Pinpoint the cell where the given text exists, returning its (X, Y) midpoint coordinate. 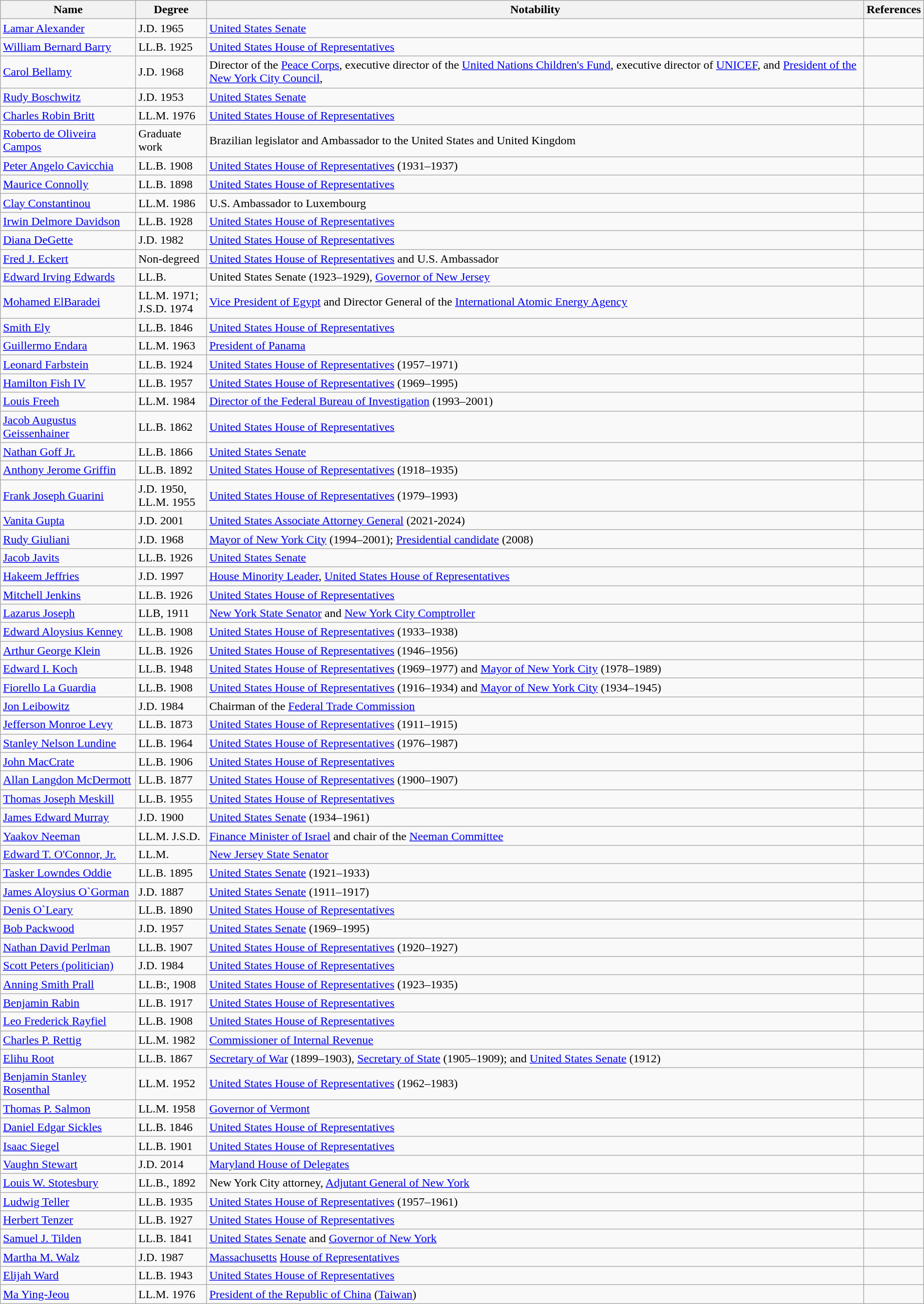
LL.B. 1866 (172, 452)
LL.B. 1898 (172, 184)
J.D. 1997 (172, 576)
James Edward Murray (68, 817)
Mitchell Jenkins (68, 595)
LL.B. 1841 (172, 1239)
Maurice Connolly (68, 184)
Thomas Joseph Meskill (68, 799)
Elijah Ward (68, 1276)
Director of the Federal Bureau of Investigation (1993–2001) (535, 402)
LL.M. 1963 (172, 346)
LL.B. 1867 (172, 1058)
Rudy Boschwitz (68, 97)
United States House of Representatives (1916–1934) and Mayor of New York City (1934–1945) (535, 688)
Daniel Edgar Sickles (68, 1127)
United States House of Representatives (1969–1977) and Mayor of New York City (1978–1989) (535, 669)
LL.B. 1862 (172, 427)
Fiorello La Guardia (68, 688)
LL.B. 1928 (172, 221)
New Jersey State Senator (535, 854)
References (894, 10)
Guillermo Endara (68, 346)
House Minority Leader, United States House of Representatives (535, 576)
Edward I. Koch (68, 669)
United States House of Representatives (1969–1995) (535, 383)
Degree (172, 10)
Diana DeGette (68, 240)
Jefferson Monroe Levy (68, 725)
Nathan Goff Jr. (68, 452)
United States Senate (1934–1961) (535, 817)
Governor of Vermont (535, 1109)
LL.B. 1901 (172, 1146)
United States House of Representatives (1946–1956) (535, 651)
Louis Freeh (68, 402)
Herbert Tenzer (68, 1220)
Vice President of Egypt and Director General of the International Atomic Energy Agency (535, 302)
Ludwig Teller (68, 1201)
United States House of Representatives (1962–1983) (535, 1084)
LL.B. 1943 (172, 1276)
Edward Aloysius Kenney (68, 632)
LL.B. 1927 (172, 1220)
LL.B. 1890 (172, 910)
Smith Ely (68, 327)
Ma Ying-Jeou (68, 1294)
Graduate work (172, 140)
LL.B. 1935 (172, 1201)
New York City attorney, Adjutant General of New York (535, 1183)
LL.B. 1924 (172, 364)
J.D. 1957 (172, 929)
Leonard Farbstein (68, 364)
LL.B. 1925 (172, 47)
Name (68, 10)
United States House of Representatives (1979–1993) (535, 495)
LL.M. 1982 (172, 1040)
LL.B. 1877 (172, 780)
J.D. 1987 (172, 1257)
Notability (535, 10)
Isaac Siegel (68, 1146)
Martha M. Walz (68, 1257)
LL.B. 1895 (172, 873)
LL.B. 1957 (172, 383)
LL.B. (172, 277)
U.S. Ambassador to Luxembourg (535, 203)
Secretary of War (1899–1903), Secretary of State (1905–1909); and United States Senate (1912) (535, 1058)
President of the Republic of China (Taiwan) (535, 1294)
Roberto de Oliveira Campos (68, 140)
United States Senate (1921–1933) (535, 873)
Frank Joseph Guarini (68, 495)
James Aloysius O`Gorman (68, 891)
United States House of Representatives (1918–1935) (535, 470)
Clay Constantinou (68, 203)
Thomas P. Salmon (68, 1109)
United States House of Representatives (1957–1961) (535, 1201)
United States House of Representatives and U.S. Ambassador (535, 259)
Commissioner of Internal Revenue (535, 1040)
LL.B., 1892 (172, 1183)
United States House of Representatives (1931–1937) (535, 166)
United States Senate (1969–1995) (535, 929)
Mayor of New York City (1994–2001); Presidential candidate (2008) (535, 539)
LL.B. 1955 (172, 799)
Scott Peters (politician) (68, 966)
Yaakov Neeman (68, 836)
Elihu Root (68, 1058)
United States House of Representatives (1920–1927) (535, 947)
United States House of Representatives (1976–1987) (535, 743)
Stanley Nelson Lundine (68, 743)
Irwin Delmore Davidson (68, 221)
Edward T. O'Connor, Jr. (68, 854)
Peter Angelo Cavicchia (68, 166)
New York State Senator and New York City Comptroller (535, 614)
Allan Langdon McDermott (68, 780)
Arthur George Klein (68, 651)
Lamar Alexander (68, 28)
United States Senate (1923–1929), Governor of New Jersey (535, 277)
Jacob Javits (68, 557)
LLB, 1911 (172, 614)
Finance Minister of Israel and chair of the Neeman Committee (535, 836)
J.D. 2001 (172, 520)
LL.B. 1873 (172, 725)
United States House of Representatives (1923–1935) (535, 984)
Carol Bellamy (68, 72)
Hamilton Fish IV (68, 383)
Bob Packwood (68, 929)
United States Senate (1911–1917) (535, 891)
United States Associate Attorney General (2021-2024) (535, 520)
Rudy Giuliani (68, 539)
Charles Robin Britt (68, 115)
Non-degreed (172, 259)
Anthony Jerome Griffin (68, 470)
J.D. 1982 (172, 240)
J.D. 1965 (172, 28)
Maryland House of Delegates (535, 1164)
J.D. 2014 (172, 1164)
Samuel J. Tilden (68, 1239)
Mohamed ElBaradei (68, 302)
Jacob Augustus Geissenhainer (68, 427)
Benjamin Rabin (68, 1003)
J.D. 1950,LL.M. 1955 (172, 495)
Denis O`Leary (68, 910)
Jon Leibowitz (68, 706)
LL.B. 1964 (172, 743)
LL.M. 1984 (172, 402)
William Bernard Barry (68, 47)
Benjamin Stanley Rosenthal (68, 1084)
J.D. 1953 (172, 97)
Charles P. Rettig (68, 1040)
United States House of Representatives (1933–1938) (535, 632)
Anning Smith Prall (68, 984)
United States Senate and Governor of New York (535, 1239)
Edward Irving Edwards (68, 277)
LL.M. 1986 (172, 203)
Brazilian legislator and Ambassador to the United States and United Kingdom (535, 140)
LL.M. 1958 (172, 1109)
United States House of Representatives (1911–1915) (535, 725)
United States House of Representatives (1900–1907) (535, 780)
LL.M. 1952 (172, 1084)
Lazarus Joseph (68, 614)
Vaughn Stewart (68, 1164)
LL.B. 1917 (172, 1003)
LL.M. J.S.D. (172, 836)
LL.M. (172, 854)
LL.M. 1971;J.S.D. 1974 (172, 302)
LL.B. 1948 (172, 669)
Leo Frederick Rayfiel (68, 1021)
John MacCrate (68, 762)
United States House of Representatives (1957–1971) (535, 364)
Nathan David Perlman (68, 947)
President of Panama (535, 346)
Vanita Gupta (68, 520)
LL.B:, 1908 (172, 984)
J.D. 1900 (172, 817)
Tasker Lowndes Oddie (68, 873)
LL.B. 1892 (172, 470)
LL.B. 1906 (172, 762)
Fred J. Eckert (68, 259)
LL.B. 1907 (172, 947)
Massachusetts House of Representatives (535, 1257)
J.D. 1887 (172, 891)
Chairman of the Federal Trade Commission (535, 706)
Hakeem Jeffries (68, 576)
Louis W. Stotesbury (68, 1183)
